Scan for the cell matching the given text and deliver its [x, y] coordinate at center. 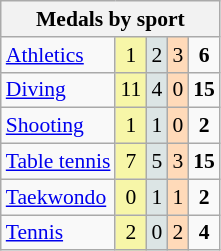
6 [204, 55]
Table tennis [58, 162]
Diving [58, 90]
7 [130, 162]
Shooting [58, 126]
5 [156, 162]
Taekwondo [58, 197]
Tennis [58, 233]
Medals by sport [110, 19]
Athletics [58, 55]
11 [130, 90]
